Detect which cell encompasses the target text, then output its (x, y) center coordinate. 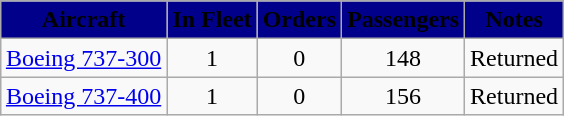
156 (404, 96)
Passengers (404, 20)
Boeing 737-400 (83, 96)
Boeing 737-300 (83, 58)
Orders (299, 20)
Aircraft (83, 20)
148 (404, 58)
In Fleet (212, 20)
Notes (514, 20)
